Return the [x, y] coordinate for the center point of the cell that contains the specified text.  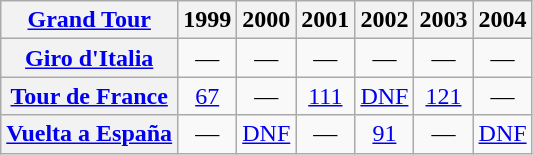
Vuelta a España [90, 134]
2000 [266, 20]
2004 [502, 20]
111 [326, 96]
2001 [326, 20]
Tour de France [90, 96]
Giro d'Italia [90, 58]
121 [444, 96]
2003 [444, 20]
Grand Tour [90, 20]
67 [208, 96]
91 [384, 134]
1999 [208, 20]
2002 [384, 20]
